Determine the (X, Y) coordinate at the center of the cell enclosing the given text.  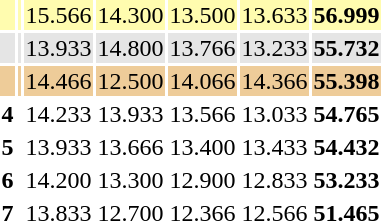
14.066 (202, 81)
55.398 (346, 81)
13.566 (202, 114)
13.433 (274, 147)
13.233 (274, 48)
13.500 (202, 15)
53.233 (346, 180)
12.500 (130, 81)
14.466 (58, 81)
54.432 (346, 147)
13.766 (202, 48)
13.666 (130, 147)
6 (8, 180)
14.233 (58, 114)
56.999 (346, 15)
14.366 (274, 81)
13.633 (274, 15)
13.033 (274, 114)
15.566 (58, 15)
14.800 (130, 48)
13.400 (202, 147)
13.300 (130, 180)
55.732 (346, 48)
5 (8, 147)
12.833 (274, 180)
4 (8, 114)
12.900 (202, 180)
14.300 (130, 15)
54.765 (346, 114)
14.200 (58, 180)
